Output the [X, Y] coordinate of the center of the cell containing the given text.  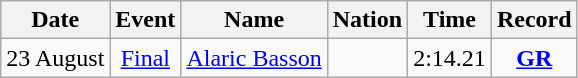
Alaric Basson [254, 58]
23 August [56, 58]
Record [534, 20]
2:14.21 [450, 58]
Final [146, 58]
Time [450, 20]
Event [146, 20]
Name [254, 20]
Nation [367, 20]
GR [534, 58]
Date [56, 20]
